From the cell containing the given text, extract its center point as [x, y] coordinate. 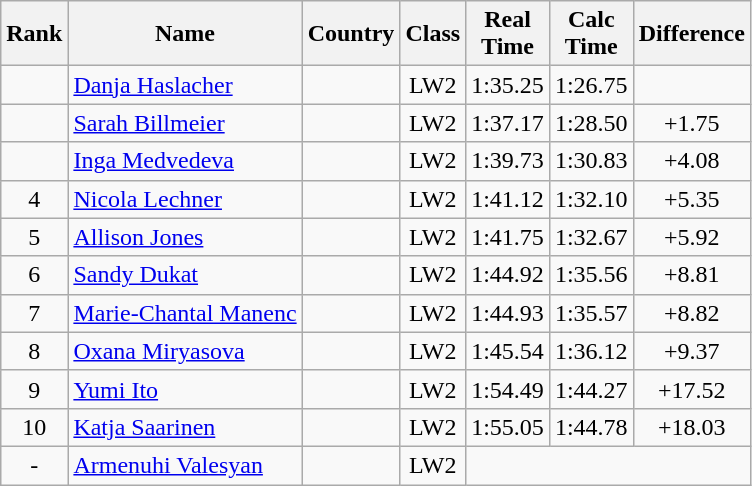
+8.81 [692, 275]
1:32.67 [591, 237]
Katja Saarinen [185, 427]
+4.08 [692, 161]
1:41.75 [508, 237]
+1.75 [692, 123]
6 [34, 275]
1:44.93 [508, 313]
1:55.05 [508, 427]
7 [34, 313]
+18.03 [692, 427]
- [34, 465]
1:35.25 [508, 85]
8 [34, 351]
CalcTime [591, 34]
1:44.78 [591, 427]
1:45.54 [508, 351]
Armenuhi Valesyan [185, 465]
+5.35 [692, 199]
1:35.57 [591, 313]
5 [34, 237]
Rank [34, 34]
+9.37 [692, 351]
1:44.92 [508, 275]
Danja Haslacher [185, 85]
1:35.56 [591, 275]
Yumi Ito [185, 389]
4 [34, 199]
Marie-Chantal Manenc [185, 313]
Allison Jones [185, 237]
Country [351, 34]
1:26.75 [591, 85]
Difference [692, 34]
+8.82 [692, 313]
Sandy Dukat [185, 275]
Oxana Miryasova [185, 351]
1:44.27 [591, 389]
1:36.12 [591, 351]
Name [185, 34]
1:37.17 [508, 123]
RealTime [508, 34]
9 [34, 389]
Class [433, 34]
10 [34, 427]
Sarah Billmeier [185, 123]
1:39.73 [508, 161]
1:30.83 [591, 161]
Inga Medvedeva [185, 161]
Nicola Lechner [185, 199]
1:54.49 [508, 389]
+17.52 [692, 389]
1:28.50 [591, 123]
1:32.10 [591, 199]
+5.92 [692, 237]
1:41.12 [508, 199]
